Extract the (X, Y) coordinate from the center of the cell holding the provided text.  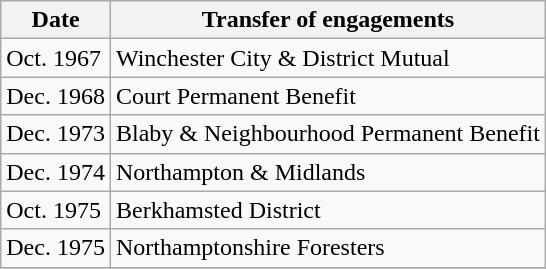
Northampton & Midlands (328, 172)
Berkhamsted District (328, 210)
Dec. 1968 (56, 96)
Court Permanent Benefit (328, 96)
Northamptonshire Foresters (328, 248)
Dec. 1974 (56, 172)
Oct. 1967 (56, 58)
Oct. 1975 (56, 210)
Dec. 1973 (56, 134)
Transfer of engagements (328, 20)
Blaby & Neighbourhood Permanent Benefit (328, 134)
Winchester City & District Mutual (328, 58)
Date (56, 20)
Dec. 1975 (56, 248)
